Determine the (x, y) coordinate at the center of the cell enclosing the given text.  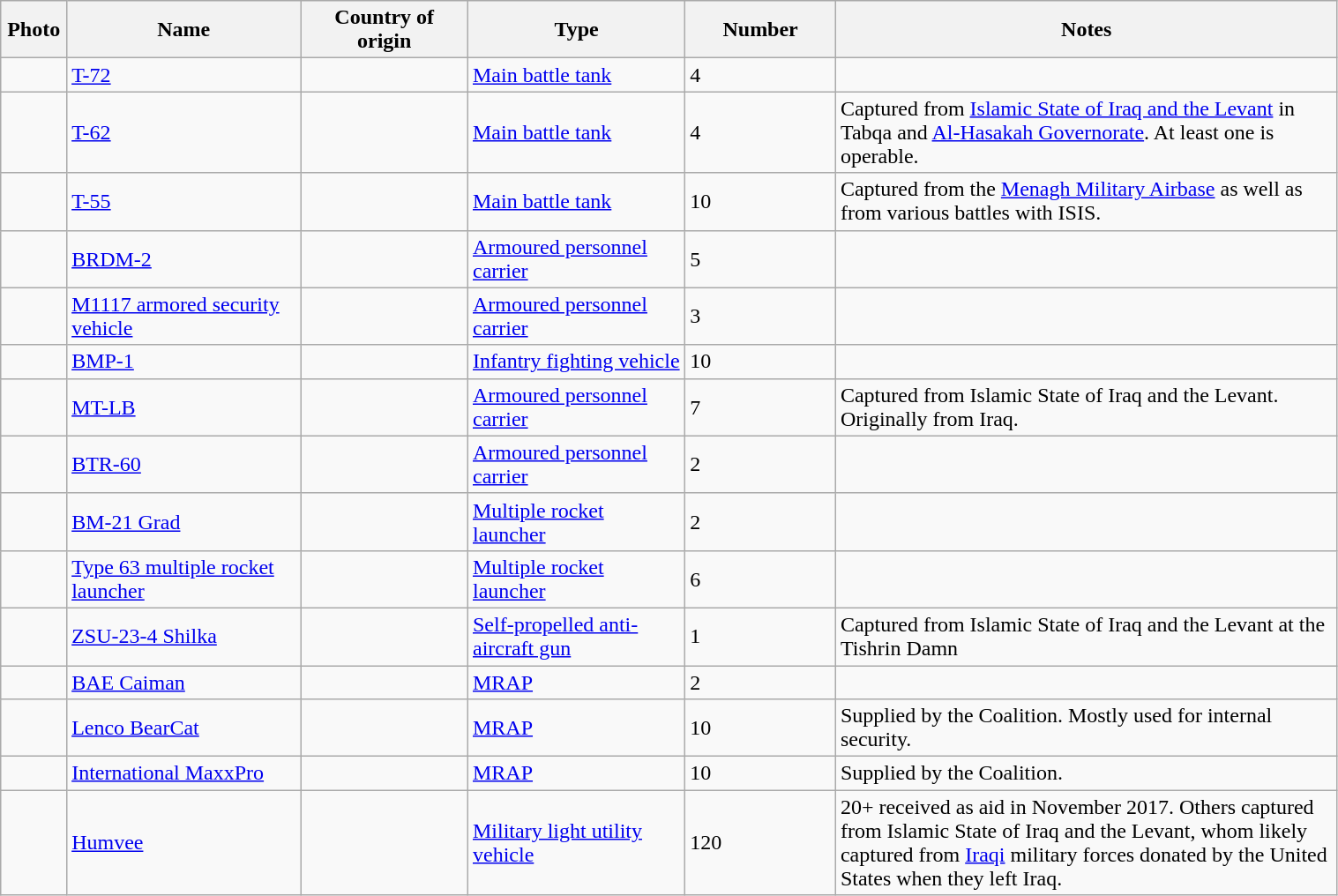
BM-21 Grad (183, 522)
Captured from the Menagh Military Airbase as well as from various battles with ISIS. (1087, 201)
International MaxxPro (183, 773)
Captured from Islamic State of Iraq and the Levant at the Tishrin Damn (1087, 637)
Supplied by the Coalition. (1087, 773)
BMP-1 (183, 362)
Type (576, 30)
Humvee (183, 843)
120 (760, 843)
Military light utility vehicle (576, 843)
Lenco BearCat (183, 728)
BAE Caiman (183, 682)
7 (760, 407)
3 (760, 316)
Name (183, 30)
Captured from Islamic State of Iraq and the Levant in Tabqa and Al-Hasakah Governorate. At least one is operable. (1087, 132)
T-72 (183, 75)
Captured from Islamic State of Iraq and the Levant. Originally from Iraq. (1087, 407)
T-55 (183, 201)
MT-LB (183, 407)
Self-propelled anti-aircraft gun (576, 637)
Country of origin (385, 30)
BTR-60 (183, 464)
Photo (34, 30)
1 (760, 637)
Supplied by the Coalition. Mostly used for internal security. (1087, 728)
Type 63 multiple rocket launcher (183, 579)
Notes (1087, 30)
Infantry fighting vehicle (576, 362)
T-62 (183, 132)
6 (760, 579)
5 (760, 259)
Number (760, 30)
ZSU-23-4 Shilka (183, 637)
M1117 armored security vehicle (183, 316)
BRDM-2 (183, 259)
